From the cell containing the given text, extract its center point as (x, y) coordinate. 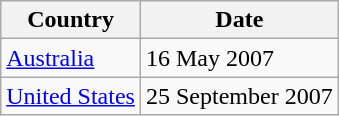
Country (71, 20)
United States (71, 96)
Australia (71, 58)
25 September 2007 (239, 96)
Date (239, 20)
16 May 2007 (239, 58)
